Find where the given text appears and provide that cell's center as (x, y) coordinate. 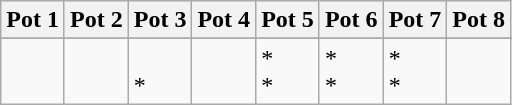
Pot 1 (33, 20)
* (160, 72)
Pot 7 (415, 20)
Pot 8 (479, 20)
Pot 4 (224, 20)
Pot 5 (288, 20)
Pot 6 (351, 20)
Pot 2 (96, 20)
Pot 3 (160, 20)
